Provide the [x, y] coordinate of the cell's center where the given text is located.  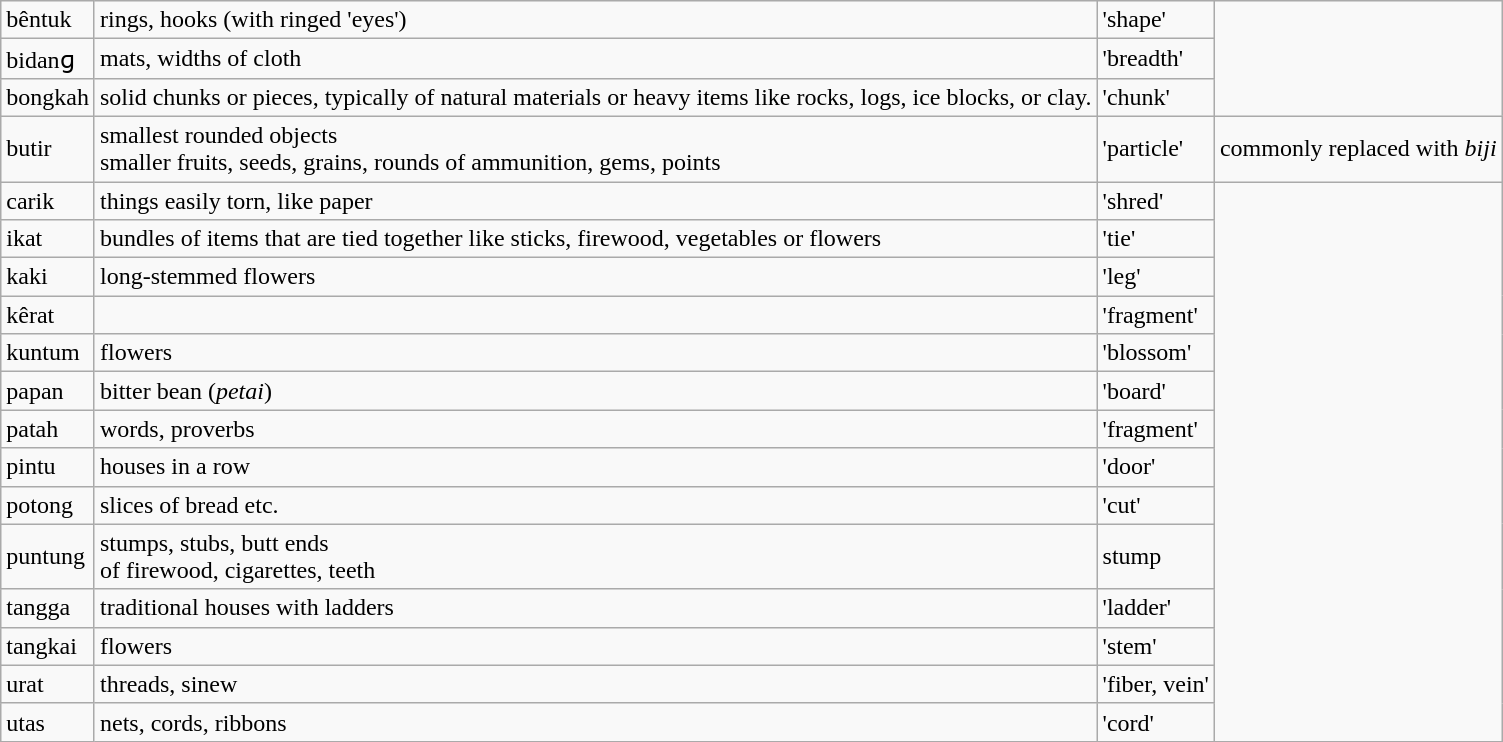
solid chunks or pieces, typically of natural materials or heavy items like rocks, logs, ice blocks, or clay. [596, 97]
bidanɡ [48, 59]
urat [48, 684]
traditional houses with ladders [596, 608]
smallest rounded objectssmaller fruits, seeds, grains, rounds of ammunition, gems, points [596, 148]
ikat [48, 239]
'leg' [1156, 277]
'shred' [1156, 201]
'blossom' [1156, 353]
stump [1156, 556]
'breadth' [1156, 59]
'fiber, vein' [1156, 684]
'particle' [1156, 148]
'chunk' [1156, 97]
rings, hooks (with ringed 'eyes') [596, 20]
pintu [48, 467]
tangkai [48, 646]
'tie' [1156, 239]
stumps, stubs, butt endsof firewood, cigarettes, teeth [596, 556]
papan [48, 391]
kaki [48, 277]
commonly replaced with biji [1358, 148]
words, proverbs [596, 429]
'door' [1156, 467]
'ladder' [1156, 608]
houses in a row [596, 467]
long-stemmed flowers [596, 277]
bitter bean (petai) [596, 391]
potong [48, 505]
'cord' [1156, 722]
puntung [48, 556]
tangga [48, 608]
kuntum [48, 353]
'shape' [1156, 20]
patah [48, 429]
mats, widths of cloth [596, 59]
nets, cords, ribbons [596, 722]
things easily torn, like paper [596, 201]
utas [48, 722]
bêntuk [48, 20]
'cut' [1156, 505]
'board' [1156, 391]
'stem' [1156, 646]
bongkah [48, 97]
carik [48, 201]
threads, sinew [596, 684]
bundles of items that are tied together like sticks, firewood, vegetables or flowers [596, 239]
butir [48, 148]
slices of bread etc. [596, 505]
kêrat [48, 315]
